Detect which cell encompasses the target text, then output its (x, y) center coordinate. 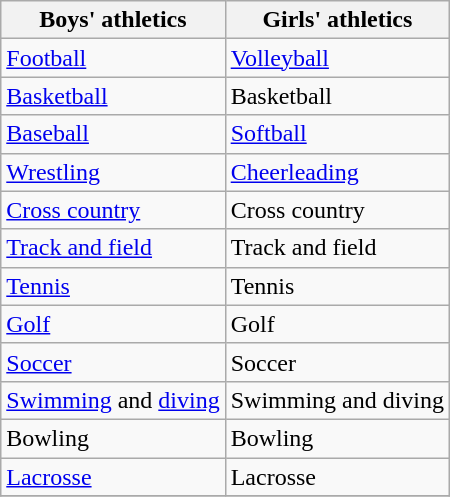
Cheerleading (337, 172)
Softball (337, 134)
Boys' athletics (113, 20)
Girls' athletics (337, 20)
Volleyball (337, 58)
Football (113, 58)
Baseball (113, 134)
Wrestling (113, 172)
